Provide the (x, y) coordinate of the cell's center where the given text is located.  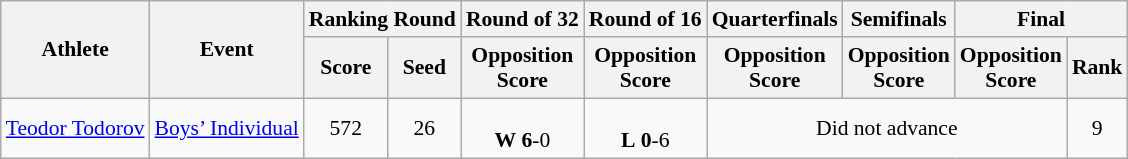
572 (346, 128)
Ranking Round (382, 19)
Round of 32 (522, 19)
Event (227, 50)
Athlete (76, 50)
9 (1098, 128)
W 6-0 (522, 128)
Quarterfinals (775, 19)
Final (1042, 19)
Boys’ Individual (227, 128)
L 0-6 (646, 128)
Semifinals (899, 19)
Did not advance (887, 128)
26 (424, 128)
Rank (1098, 68)
Seed (424, 68)
Teodor Todorov (76, 128)
Round of 16 (646, 19)
Score (346, 68)
